Detect which cell encompasses the target text, then output its (x, y) center coordinate. 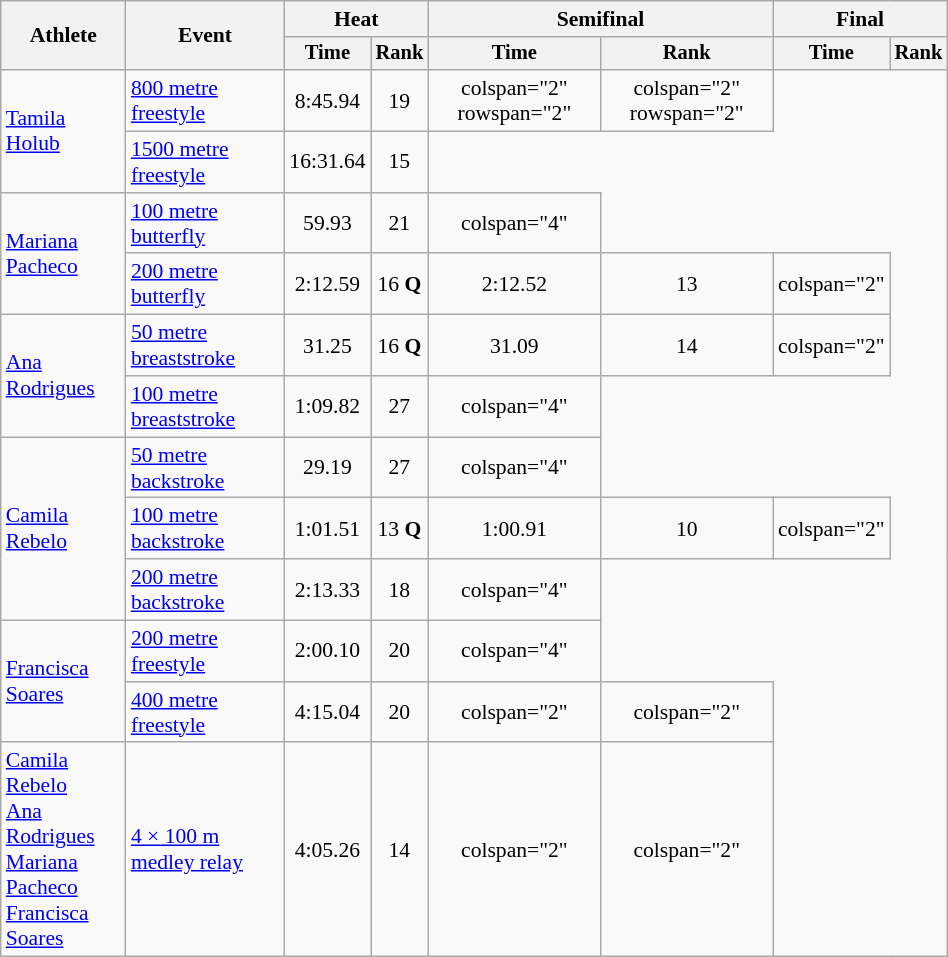
29.19 (327, 468)
Athlete (64, 36)
15 (400, 162)
18 (400, 590)
13 Q (400, 528)
Ana Rodrigues (64, 376)
31.09 (514, 346)
8:45.94 (327, 100)
31.25 (327, 346)
200 metre butterfly (205, 284)
200 metre freestyle (205, 652)
4:05.26 (327, 850)
2:12.52 (514, 284)
200 metre backstroke (205, 590)
Camila Rebelo (64, 528)
1:00.91 (514, 528)
16:31.64 (327, 162)
Heat (356, 19)
21 (400, 224)
59.93 (327, 224)
2:00.10 (327, 652)
1:01.51 (327, 528)
100 metre breaststroke (205, 406)
19 (400, 100)
1:09.82 (327, 406)
4:15.04 (327, 712)
Camila Rebelo Ana RodriguesMariana Pacheco Francisca Soares (64, 850)
4 × 100 m medley relay (205, 850)
1500 metre freestyle (205, 162)
50 metre backstroke (205, 468)
2:12.59 (327, 284)
13 (687, 284)
Final (860, 19)
800 metre freestyle (205, 100)
400 metre freestyle (205, 712)
Event (205, 36)
Francisca Soares (64, 682)
100 metre butterfly (205, 224)
Mariana Pacheco (64, 254)
Tamila Holub (64, 131)
Semifinal (600, 19)
100 metre backstroke (205, 528)
2:13.33 (327, 590)
10 (687, 528)
50 metre breaststroke (205, 346)
